For the text-containing cell, return its midpoint in (x, y) coordinate format. 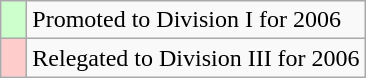
Promoted to Division I for 2006 (196, 20)
Relegated to Division III for 2006 (196, 58)
